Extract the (x, y) coordinate from the center of the cell holding the provided text.  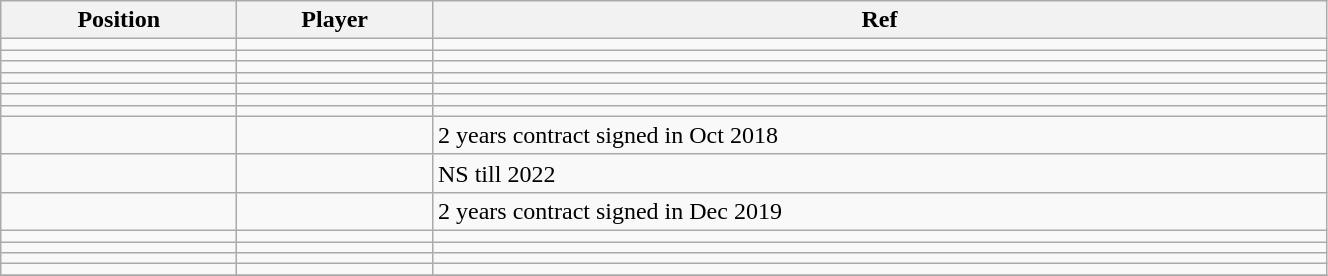
Ref (879, 20)
2 years contract signed in Oct 2018 (879, 135)
Position (119, 20)
NS till 2022 (879, 173)
2 years contract signed in Dec 2019 (879, 211)
Player (335, 20)
